Detect which cell encompasses the target text, then output its (X, Y) center coordinate. 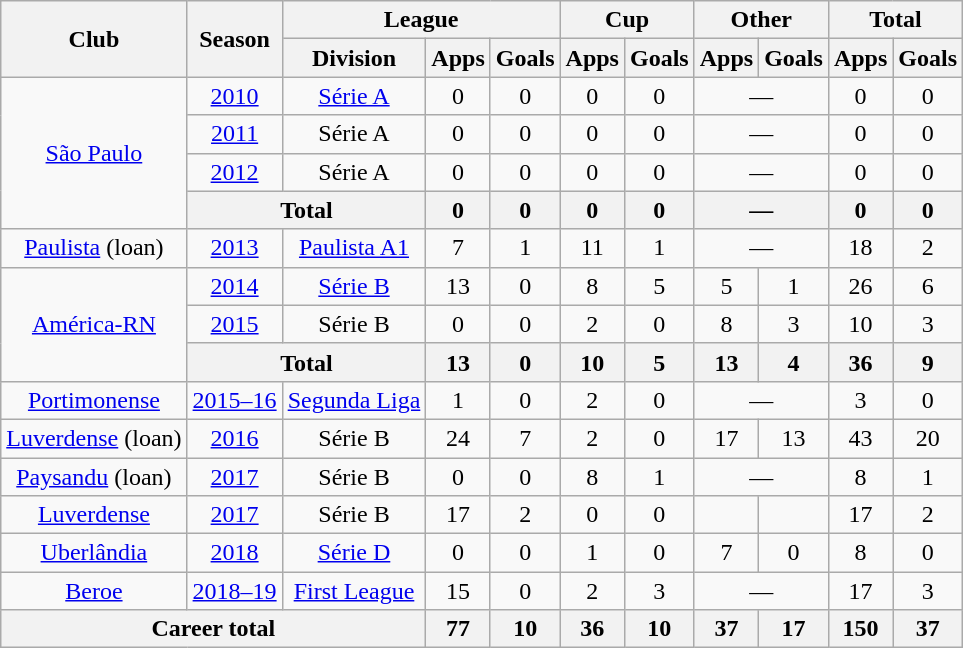
Club (94, 39)
2018–19 (234, 591)
Luverdense (loan) (94, 438)
Beroe (94, 591)
Segunda Liga (354, 400)
4 (794, 362)
Cup (627, 20)
Career total (214, 629)
15 (458, 591)
Paulista A1 (354, 248)
2015–16 (234, 400)
6 (928, 286)
São Paulo (94, 153)
9 (928, 362)
Uberlândia (94, 553)
Luverdense (94, 515)
11 (592, 248)
26 (860, 286)
43 (860, 438)
20 (928, 438)
Season (234, 39)
2014 (234, 286)
24 (458, 438)
2016 (234, 438)
Série D (354, 553)
América-RN (94, 324)
Other (761, 20)
Paulista (loan) (94, 248)
First League (354, 591)
League (421, 20)
150 (860, 629)
Portimonense (94, 400)
2015 (234, 324)
Division (354, 58)
18 (860, 248)
2012 (234, 172)
2010 (234, 96)
77 (458, 629)
Paysandu (loan) (94, 477)
2018 (234, 553)
2013 (234, 248)
2011 (234, 134)
